Search for the cell housing the specified text and yield its (x, y) center coordinate. 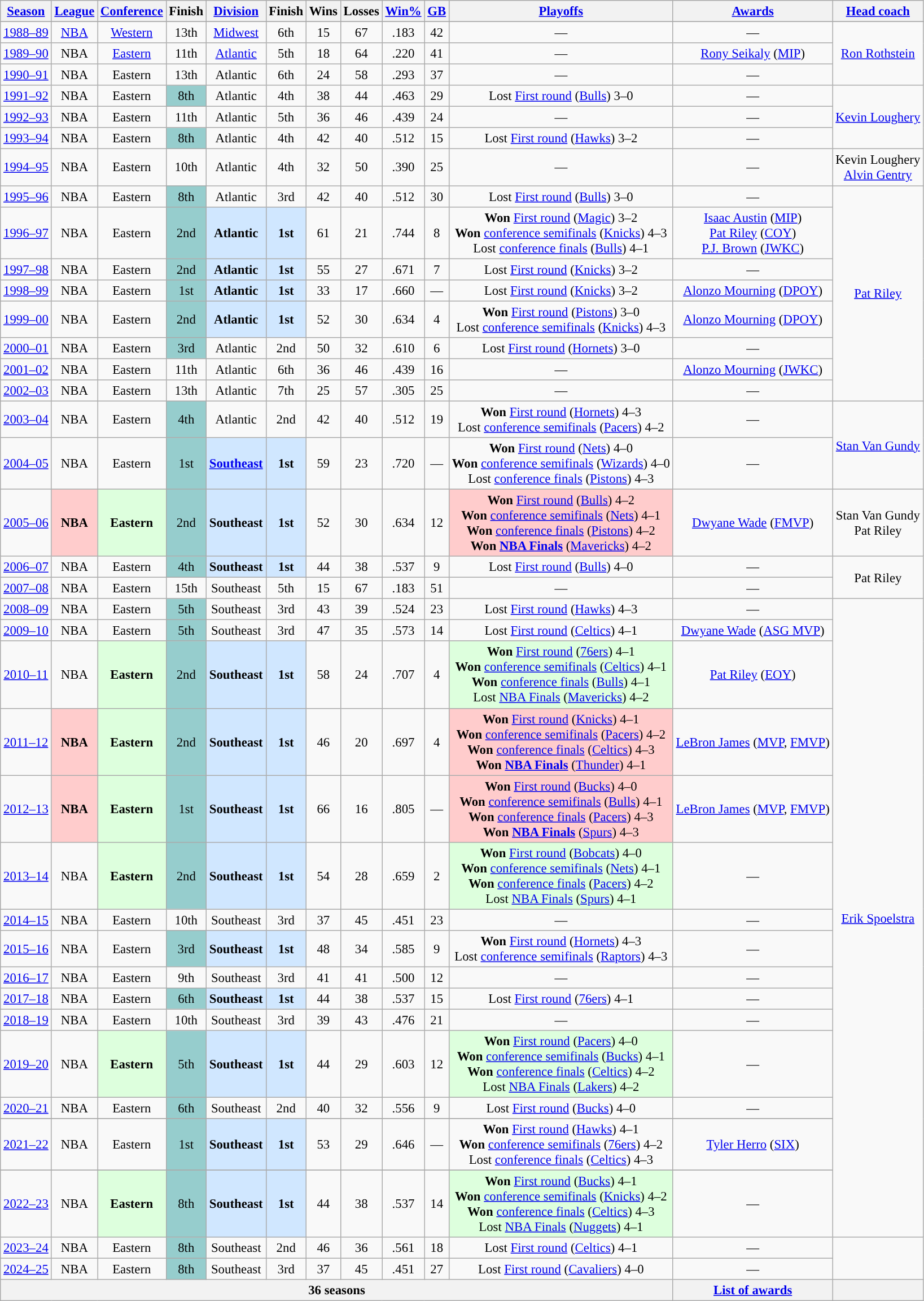
8 (437, 233)
1993–94 (26, 138)
.220 (403, 54)
2015–16 (26, 949)
15th (186, 588)
2020–21 (26, 1108)
Alonzo Mourning (JWKC) (753, 369)
64 (361, 54)
35 (361, 631)
Wins (323, 11)
.660 (403, 290)
2007–08 (26, 588)
Playoffs (561, 11)
Won First round (Hawks) 4–1Won conference semifinals (76ers) 4–2Lost conference finals (Celtics) 4–3 (561, 1145)
Pat Riley (EOY) (753, 675)
Lost First round (Cavaliers) 4–0 (561, 1269)
2016–17 (26, 977)
List of awards (753, 1290)
66 (323, 809)
6 (437, 348)
1998–99 (26, 290)
Win% (403, 11)
2013–14 (26, 875)
Stan Van Gundy (878, 445)
Won First round (Hornets) 4–3Lost conference semifinals (Pacers) 4–2 (561, 419)
League (75, 11)
48 (323, 949)
Won First round (Nets) 4–0Won conference semifinals (Wizards) 4–0Lost conference finals (Pistons) 4–3 (561, 464)
2011–12 (26, 742)
.646 (403, 1145)
7th (286, 391)
Division (236, 11)
36 seasons (337, 1290)
.524 (403, 609)
.463 (403, 96)
Lost First round (76ers) 4–1 (561, 999)
.610 (403, 348)
1996–97 (26, 233)
2006–07 (26, 567)
Won First round (Bobcats) 4–0Won conference semifinals (Nets) 4–1Won conference finals (Pacers) 4–2 Lost NBA Finals (Spurs) 4–1 (561, 875)
2002–03 (26, 391)
1995–96 (26, 197)
Head coach (878, 11)
.707 (403, 675)
Lost First round (Hornets) 3–0 (561, 348)
Lost First round (Hawks) 3–2 (561, 138)
.556 (403, 1108)
20 (361, 742)
.561 (403, 1248)
2009–10 (26, 631)
55 (323, 269)
Western (132, 33)
Won First round (Bucks) 4–0Won conference semifinals (Bulls) 4–1Won conference finals (Pacers) 4–3 Won NBA Finals (Spurs) 4–3 (561, 809)
61 (323, 233)
Erik Spoelstra (878, 918)
1989–90 (26, 54)
57 (361, 391)
Dwyane Wade (FMVP) (753, 523)
.805 (403, 809)
Stan Van GundyPat Riley (878, 523)
2008–09 (26, 609)
Rony Seikaly (MIP) (753, 54)
Season (26, 11)
Awards (753, 11)
Lost First round (Bulls) 4–0 (561, 567)
Lost First round (Bucks) 4–0 (561, 1108)
2001–02 (26, 369)
28 (361, 875)
.671 (403, 269)
47 (323, 631)
17 (361, 290)
Dwyane Wade (ASG MVP) (753, 631)
.744 (403, 233)
54 (323, 875)
2000–01 (26, 348)
2004–05 (26, 464)
.500 (403, 977)
.305 (403, 391)
1994–95 (26, 167)
.603 (403, 1064)
2010–11 (26, 675)
.697 (403, 742)
19 (437, 419)
Ron Rothstein (878, 54)
2024–25 (26, 1269)
.390 (403, 167)
Kevin LougheryAlvin Gentry (878, 167)
2 (437, 875)
51 (437, 588)
GB (437, 11)
.720 (403, 464)
1992–93 (26, 117)
2018–19 (26, 1020)
Won First round (Bulls) 4–2Won conference semifinals (Nets) 4–1Won conference finals (Pistons) 4–2Won NBA Finals (Mavericks) 4–2 (561, 523)
.476 (403, 1020)
.573 (403, 631)
9th (186, 977)
Kevin Loughery (878, 117)
Won First round (76ers) 4–1Won conference semifinals (Celtics) 4–1 Won conference finals (Bulls) 4–1Lost NBA Finals (Mavericks) 4–2 (561, 675)
Tyler Herro (SIX) (753, 1145)
Conference (132, 11)
2012–13 (26, 809)
Won First round (Pacers) 4–0Won conference semifinals (Bucks) 4–1Won conference finals (Celtics) 4–2Lost NBA Finals (Lakers) 4–2 (561, 1064)
2003–04 (26, 419)
.293 (403, 75)
34 (361, 949)
1988–89 (26, 33)
7 (437, 269)
2017–18 (26, 999)
Lost First round (Hawks) 4–3 (561, 609)
Won First round (Knicks) 4–1Won conference semifinals (Pacers) 4–2Won conference finals (Celtics) 4–3Won NBA Finals (Thunder) 4–1 (561, 742)
1997–98 (26, 269)
59 (323, 464)
33 (323, 290)
1991–92 (26, 96)
Isaac Austin (MIP)Pat Riley (COY)P.J. Brown (JWKC) (753, 233)
2019–20 (26, 1064)
Won First round (Hornets) 4–3Lost conference semifinals (Raptors) 4–3 (561, 949)
Won First round (Bucks) 4–1Won conference semifinals (Knicks) 4–2 Won conference finals (Celtics) 4–3 Lost NBA Finals (Nuggets) 4–1 (561, 1204)
53 (323, 1145)
.585 (403, 949)
Midwest (236, 33)
.659 (403, 875)
Won First round (Magic) 3–2Won conference semifinals (Knicks) 4–3Lost conference finals (Bulls) 4–1 (561, 233)
1990–91 (26, 75)
Won First round (Pistons) 3–0Lost conference semifinals (Knicks) 4–3 (561, 320)
Losses (361, 11)
2014–15 (26, 920)
1999–00 (26, 320)
2022–23 (26, 1204)
2005–06 (26, 523)
2023–24 (26, 1248)
2021–22 (26, 1145)
